Locate the cell with the specified text and output its (x, y) center coordinate. 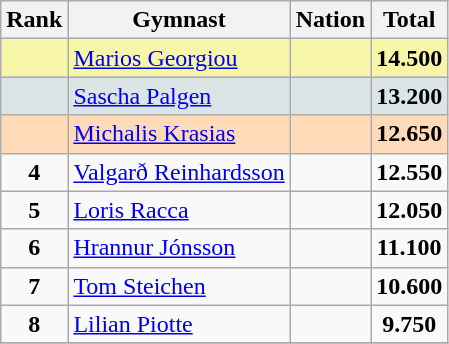
5 (34, 210)
11.100 (410, 248)
7 (34, 286)
12.550 (410, 172)
Rank (34, 20)
Total (410, 20)
Nation (330, 20)
Sascha Palgen (179, 96)
6 (34, 248)
Valgarð Reinhardsson (179, 172)
Tom Steichen (179, 286)
Hrannur Jónsson (179, 248)
8 (34, 324)
10.600 (410, 286)
9.750 (410, 324)
13.200 (410, 96)
14.500 (410, 58)
12.650 (410, 134)
Marios Georgiou (179, 58)
Michalis Krasias (179, 134)
4 (34, 172)
12.050 (410, 210)
Loris Racca (179, 210)
Lilian Piotte (179, 324)
Gymnast (179, 20)
